Locate the cell with the specified text and output its (X, Y) center coordinate. 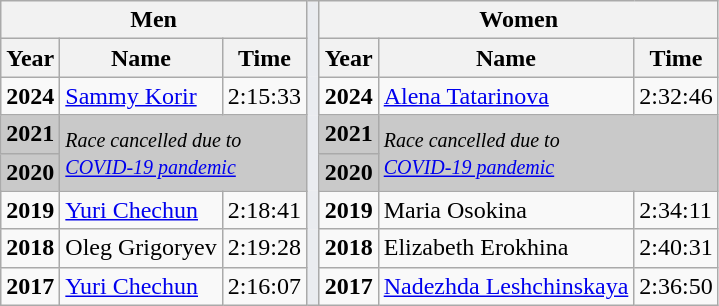
2:19:28 (264, 248)
Men (154, 20)
Nadezhda Leshchinskaya (506, 286)
2:15:33 (264, 96)
2:32:46 (676, 96)
2:40:31 (676, 248)
Sammy Korir (141, 96)
2:34:11 (676, 210)
Alena Tatarinova (506, 96)
2:18:41 (264, 210)
Oleg Grigoryev (141, 248)
2:16:07 (264, 286)
Women (518, 20)
2:36:50 (676, 286)
Elizabeth Erokhina (506, 248)
Maria Osokina (506, 210)
